Identify which cell holds the provided text, then report its (x, y) central coordinate. 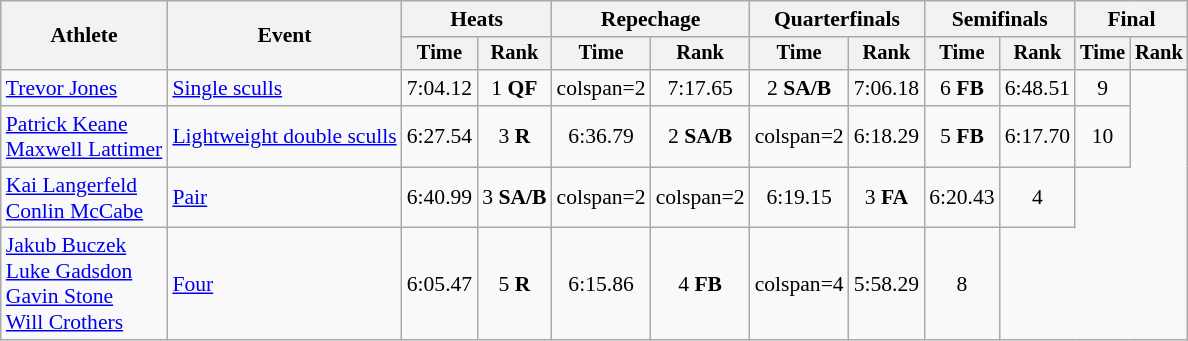
6:05.47 (440, 284)
7:04.12 (440, 88)
Patrick KeaneMaxwell Lattimer (84, 136)
6 FB (962, 88)
4 FB (700, 284)
Lightweight double sculls (284, 136)
Athlete (84, 36)
Single sculls (284, 88)
Jakub BuczekLuke GadsdonGavin StoneWill Crothers (84, 284)
5 FB (962, 136)
6:40.99 (440, 198)
colspan=4 (800, 284)
Four (284, 284)
6:18.29 (886, 136)
6:15.86 (602, 284)
6:17.70 (1038, 136)
6:19.15 (800, 198)
9 (1102, 88)
6:48.51 (1038, 88)
Repechage (651, 19)
10 (1102, 136)
3 FA (886, 198)
Kai LangerfeldConlin McCabe (84, 198)
Quarterfinals (838, 19)
Final (1131, 19)
3 R (514, 136)
1 QF (514, 88)
Event (284, 36)
Semifinals (1000, 19)
Heats (477, 19)
8 (962, 284)
7:17.65 (700, 88)
4 (1038, 198)
Pair (284, 198)
6:20.43 (962, 198)
6:36.79 (602, 136)
Trevor Jones (84, 88)
7:06.18 (886, 88)
5 R (514, 284)
3 SA/B (514, 198)
6:27.54 (440, 136)
5:58.29 (886, 284)
